Output the [X, Y] coordinate of the center of the cell containing the given text.  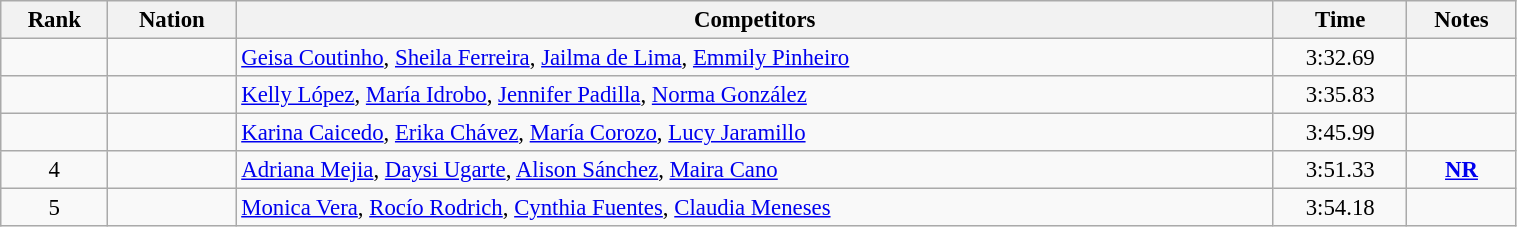
Geisa Coutinho, Sheila Ferreira, Jailma de Lima, Emmily Pinheiro [755, 58]
3:45.99 [1340, 133]
Adriana Mejia, Daysi Ugarte, Alison Sánchez, Maira Cano [755, 170]
Rank [54, 20]
Competitors [755, 20]
5 [54, 208]
4 [54, 170]
Time [1340, 20]
Nation [172, 20]
3:35.83 [1340, 95]
Monica Vera, Rocío Rodrich, Cynthia Fuentes, Claudia Meneses [755, 208]
Karina Caicedo, Erika Chávez, María Corozo, Lucy Jaramillo [755, 133]
3:51.33 [1340, 170]
3:32.69 [1340, 58]
Notes [1462, 20]
NR [1462, 170]
Kelly López, María Idrobo, Jennifer Padilla, Norma González [755, 95]
3:54.18 [1340, 208]
